Return the [X, Y] coordinate for the center point of the cell that contains the specified text.  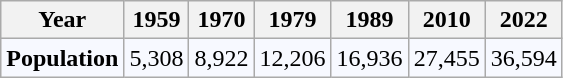
Population [62, 58]
27,455 [446, 58]
2010 [446, 20]
8,922 [222, 58]
2022 [524, 20]
12,206 [292, 58]
Year [62, 20]
1970 [222, 20]
36,594 [524, 58]
5,308 [156, 58]
1979 [292, 20]
16,936 [370, 58]
1989 [370, 20]
1959 [156, 20]
